Locate the cell with the specified text and output its [X, Y] center coordinate. 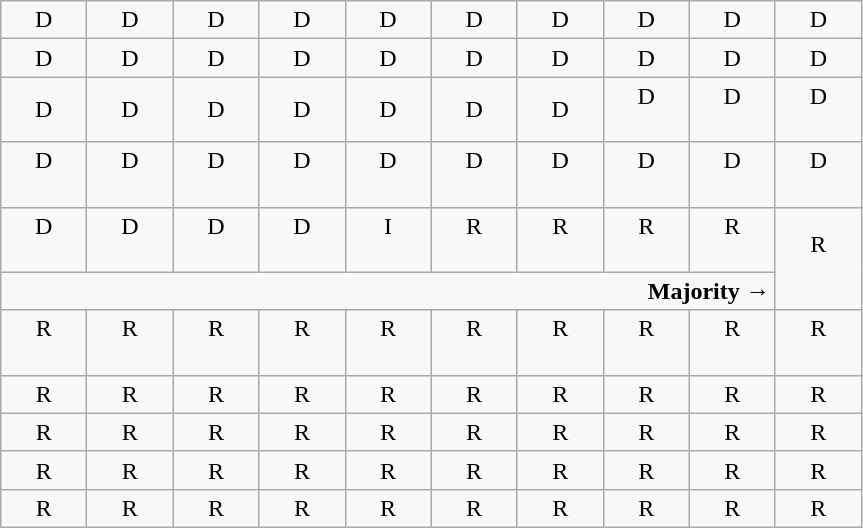
Majority → [388, 291]
I [388, 240]
